From the cell containing the given text, extract its center point as [X, Y] coordinate. 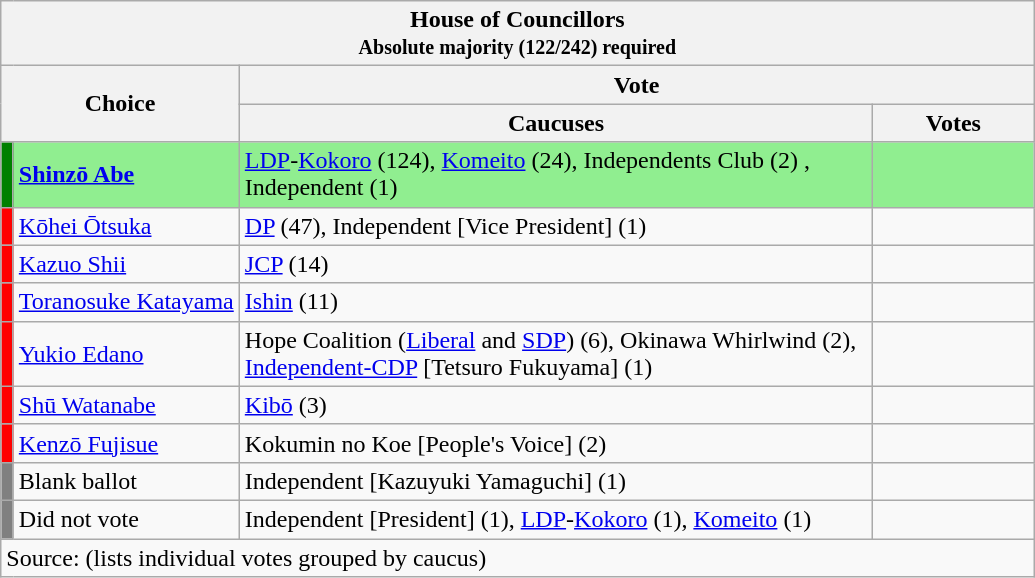
Kenzō Fujisue [126, 443]
Vote [636, 85]
Ishin (11) [556, 302]
DP (47), Independent [Vice President] (1) [556, 226]
Kazuo Shii [126, 264]
Blank ballot [126, 481]
Hope Coalition (Liberal and SDP) (6), Okinawa Whirlwind (2), Independent-CDP [Tetsuro Fukuyama] (1) [556, 354]
Independent [Kazuyuki Yamaguchi] (1) [556, 481]
Independent [President] (1), LDP-Kokoro (1), Komeito (1) [556, 519]
Caucuses [556, 123]
Toranosuke Katayama [126, 302]
Shū Watanabe [126, 405]
House of Councillors Absolute majority (122/242) required [518, 34]
Shinzō Abe [126, 174]
Kōhei Ōtsuka [126, 226]
Votes [954, 123]
Kokumin no Koe [People's Voice] (2) [556, 443]
Did not vote [126, 519]
LDP-Kokoro (124), Komeito (24), Independents Club (2) , Independent (1) [556, 174]
Source: (lists individual votes grouped by caucus) [518, 557]
Choice [120, 104]
Yukio Edano [126, 354]
Kibō (3) [556, 405]
JCP (14) [556, 264]
